Provide the (x, y) coordinate of the cell's center where the given text is located.  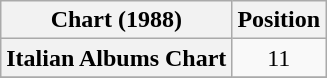
Position (279, 20)
Italian Albums Chart (116, 58)
11 (279, 58)
Chart (1988) (116, 20)
